Return (x, y) of the center of cell containing provided text 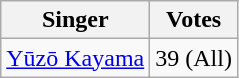
Yūzō Kayama (76, 58)
Singer (76, 20)
39 (All) (194, 58)
Votes (194, 20)
